Scan for the cell matching the given text and deliver its [X, Y] coordinate at center. 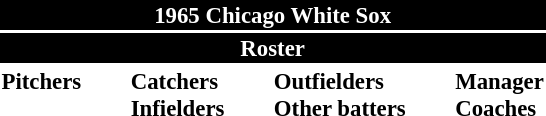
Roster [272, 48]
1965 Chicago White Sox [272, 15]
